Scan for the cell matching the given text and deliver its (X, Y) coordinate at center. 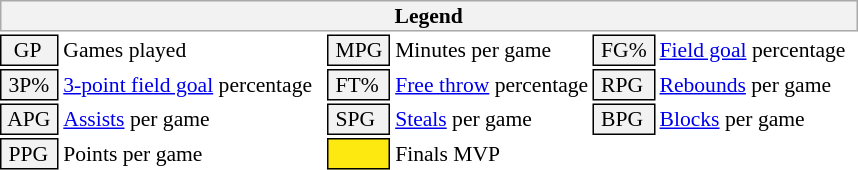
FT% (359, 85)
BPG (624, 120)
PPG (30, 154)
Legend (428, 16)
Assists per game (193, 120)
MPG (359, 50)
Steals per game (492, 120)
Rebounds per game (758, 85)
Field goal percentage (758, 50)
SPG (359, 120)
3-point field goal percentage (193, 85)
GP (30, 50)
Free throw percentage (492, 85)
RPG (624, 85)
Blocks per game (758, 120)
FG% (624, 50)
Minutes per game (492, 50)
3P% (30, 85)
Games played (193, 50)
Finals MVP (492, 154)
Points per game (193, 154)
APG (30, 120)
